Scan for the cell matching the given text and deliver its [x, y] coordinate at center. 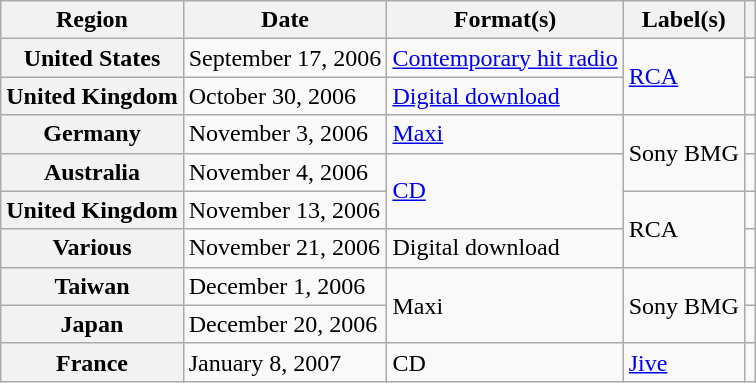
Label(s) [684, 20]
Germany [92, 134]
November 21, 2006 [285, 248]
Jive [684, 362]
Australia [92, 172]
December 20, 2006 [285, 324]
September 17, 2006 [285, 58]
January 8, 2007 [285, 362]
November 13, 2006 [285, 210]
Format(s) [505, 20]
Region [92, 20]
October 30, 2006 [285, 96]
December 1, 2006 [285, 286]
November 3, 2006 [285, 134]
Various [92, 248]
Japan [92, 324]
France [92, 362]
Taiwan [92, 286]
United States [92, 58]
Date [285, 20]
Contemporary hit radio [505, 58]
November 4, 2006 [285, 172]
